Search for the cell housing the specified text and yield its [X, Y] center coordinate. 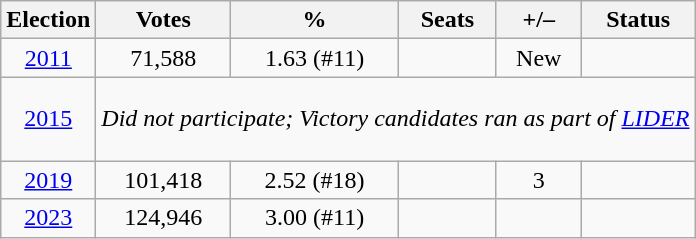
Votes [164, 20]
% [315, 20]
71,588 [164, 58]
1.63 (#11) [315, 58]
2.52 (#18) [315, 180]
2011 [48, 58]
124,946 [164, 218]
2023 [48, 218]
Seats [448, 20]
Did not participate; Victory candidates ran as part of LIDER [396, 119]
2019 [48, 180]
101,418 [164, 180]
Election [48, 20]
+/– [538, 20]
Status [638, 20]
New [538, 58]
2015 [48, 119]
3 [538, 180]
3.00 (#11) [315, 218]
